For the text-containing cell, return its midpoint in (X, Y) coordinate format. 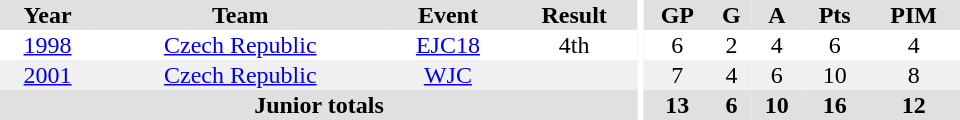
G (731, 15)
1998 (48, 45)
GP (677, 15)
7 (677, 75)
Event (448, 15)
Pts (834, 15)
13 (677, 105)
Team (240, 15)
EJC18 (448, 45)
Year (48, 15)
2 (731, 45)
2001 (48, 75)
Result (574, 15)
4th (574, 45)
12 (914, 105)
8 (914, 75)
PIM (914, 15)
16 (834, 105)
Junior totals (319, 105)
WJC (448, 75)
A (777, 15)
